Provide the (x, y) coordinate of the cell's center where the given text is located.  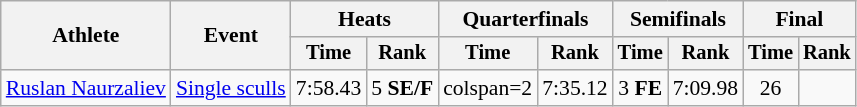
7:35.12 (574, 88)
3 FE (640, 88)
7:09.98 (706, 88)
7:58.43 (328, 88)
Semifinals (678, 19)
5 SE/F (402, 88)
Heats (364, 19)
colspan=2 (488, 88)
Athlete (86, 36)
Quarterfinals (526, 19)
Ruslan Naurzaliev (86, 88)
26 (770, 88)
Event (231, 36)
Final (799, 19)
Single sculls (231, 88)
